Provide the (x, y) coordinate of the cell's center where the given text is located.  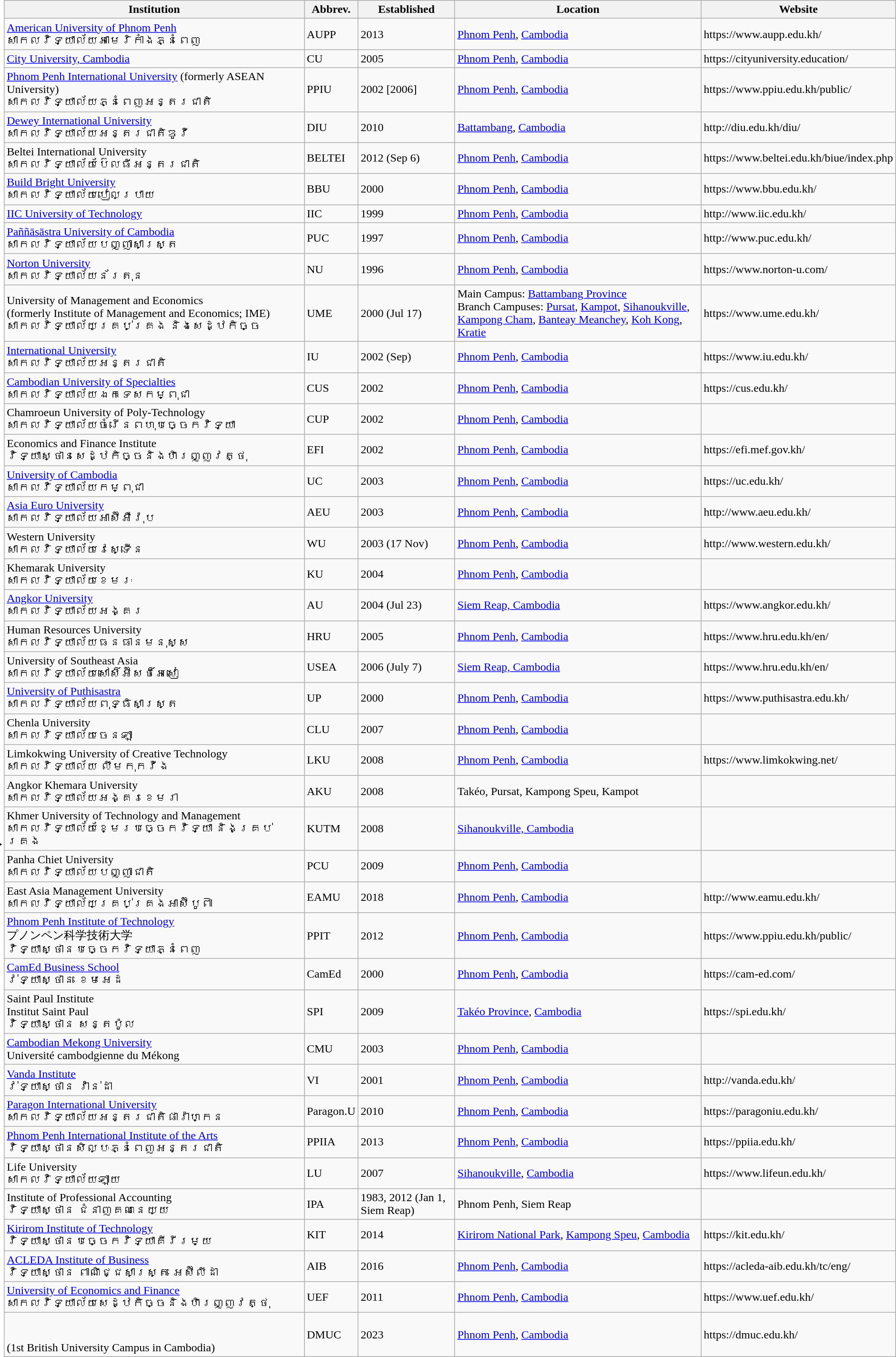
EFI (331, 450)
LU (331, 1173)
Kirirom Institute of Technologyវិទ្យាស្ថានបច្ចេកវិទ្យាគីរីរម្យ (154, 1235)
CU (331, 59)
Takéo Province, Cambodia (578, 1011)
International Universityសាកលវិទ្យាល័យអន្តរជាតិ (154, 357)
UP (331, 698)
LKU (331, 760)
http://www.puc.edu.kh/ (798, 238)
Cambodian University of Specialtiesសាកលវិទ្យាល័យឯកទេសកម្ពុជា (154, 388)
https://www.angkor.edu.kh/ (798, 605)
http://diu.edu.kh/diu/ (798, 127)
https://efi.mef.gov.kh/ (798, 450)
University of Cambodiaសាកលវិទ្យាល័យកម្ពុជា (154, 481)
Paññāsāstra University of Cambodiaសាកលវិទ្យាល័យបញ្ញាសាស្ត្រ (154, 238)
BBU (331, 189)
PUC (331, 238)
CMU (331, 1049)
Takéo, Pursat, Kampong Speu, Kampot (578, 791)
1997 (406, 238)
1996 (406, 269)
Khemarak Universityសាកលវិទ្យាល័យខេមរៈ (154, 574)
AKU (331, 791)
IIC (331, 214)
PPIT (331, 936)
KU (331, 574)
https://spi.edu.kh/ (798, 1011)
USEA (331, 667)
CamEd Business Schoolវ់ទ្យាស្ថាន ខេមអេដ (154, 974)
2004 (Jul 23) (406, 605)
Norton University សាកលវិទ្យាល័យន័រតុន (154, 269)
City University, Cambodia (154, 59)
2018 (406, 897)
DIU (331, 127)
KUTM (331, 828)
Saint Paul InstituteInstitut Saint Paulវិទ្យាស្ថាន សន្តប៉ូល (154, 1011)
https://www.bbu.edu.kh/ (798, 189)
Abbrev. (331, 10)
PCU (331, 866)
http://www.iic.edu.kh/ (798, 214)
https://www.beltei.edu.kh/biue/index.php (798, 158)
CLU (331, 729)
IIC University of Technology (154, 214)
Paragon.U (331, 1111)
East Asia Management Universityសាកលវិទ្យាល័យគ្រប់គ្រងអាស៊ីបូព៑ា (154, 897)
(1st British University Campus in Cambodia) (154, 1335)
Limkokwing University of Creative Technologyសាកលវិទ្យាល័យ លឹមកុកវីង (154, 760)
https://paragoniu.edu.kh/ (798, 1111)
Phnom Penh, Siem Reap (578, 1204)
CUS (331, 388)
Build Bright Universityសាកលវិទ្យាល័យបៀលប្រាយ (154, 189)
Phnom Penh International Institute of the Artsវិទ្យាស្ថានសិល្បៈភ្នំពេញអន្តរជាតិ (154, 1142)
AUPP (331, 34)
http://www.western.edu.kh/ (798, 543)
Angkor Universityសាកលវិទ្យាល័យអង្គរ (154, 605)
AIB (331, 1266)
Asia Euro Universityសាកលវិទ្យាល័យអាស៊ីអឺរ៉ុប (154, 512)
Location (578, 10)
Main Campus: Battambang ProvinceBranch Campuses: Pursat, Kampot, Sihanoukville, Kampong Cham, Banteay Meanchey, Koh Kong, Kratie (578, 313)
PPIIA (331, 1142)
https://cam-ed.com/ (798, 974)
CamEd (331, 974)
2012 (Sep 6) (406, 158)
https://www.aupp.edu.kh/ (798, 34)
https://acleda-aib.edu.kh/tc/eng/ (798, 1266)
Paragon International Universityសាកលវិទ្យាល័យអន្តរជាតិផារ៉ាហ្កន (154, 1111)
University of Economics and Financeសាកលវិទ្យាល័យសេដ្ឋកិច្ចនិងហិរញ្ញវត្ថុ (154, 1297)
Phnom Penh Institute of Technologyプノンペン科学技術大学វិទ្យាស្ថានបច្ចេកវិទ្យាភ្នំពេញ (154, 936)
Cambodian Mekong UniversityUniversité cambodgienne du Mékong (154, 1049)
https://www.lifeun.edu.kh/ (798, 1173)
Western Universityសាកលវិទ្យាល័យវេស្ទើន (154, 543)
University of Southeast Asiaសាកលវិទ្យាល័យសៅស៏អ៊ីសថ៏អេសៀ (154, 667)
Institution (154, 10)
Economics and Finance Instituteវិទ្យាស្ថានសេដ្ឋកិច្ចនិងហិរញ្ញវត្ថុ (154, 450)
2003 (17 Nov) (406, 543)
https://www.puthisastra.edu.kh/ (798, 698)
https://dmuc.edu.kh/ (798, 1335)
https://ppiia.edu.kh/ (798, 1142)
DMUC (331, 1335)
NU (331, 269)
Angkor Khemara Universityសាកលវិទ្យាល័យអង្គរខេមរា (154, 791)
Beltei International University សាកលវិទ្យាល័យប៊ែលធីអន្តរជាតិ (154, 158)
PPIU (331, 90)
https://www.iu.edu.kh/ (798, 357)
2000 (Jul 17) (406, 313)
2016 (406, 1266)
UME (331, 313)
Vanda Instituteវ់ទ្យាស្ថាន វ៉ាន់ដា (154, 1080)
2002 (Sep) (406, 357)
University of Management and Economics(formerly Institute of Management and Economics; IME) សាកលវិទ្យាល័យគ្រប់គ្រង និងសេដ្ឋកិច្ច (154, 313)
CUP (331, 419)
https://www.uef.edu.kh/ (798, 1297)
2004 (406, 574)
EAMU (331, 897)
BELTEI (331, 158)
SPI (331, 1011)
2012 (406, 936)
KIT (331, 1235)
UEF (331, 1297)
https://uc.edu.kh/ (798, 481)
Dewey International Universityសាកលវិទ្យាល័យអន្តរជាតិឌូវី (154, 127)
1999 (406, 214)
Battambang, Cambodia (578, 127)
Life Universityសាកលវិទ្យាល័យឡាយ (154, 1173)
2023 (406, 1335)
https://www.norton-u.com/ (798, 269)
http://www.aeu.edu.kh/ (798, 512)
IU (331, 357)
2002 [2006] (406, 90)
Human Resources Universityសាកលវិទ្យាល័យធនធានមនុស្ស (154, 636)
Chenla Universityសាកលវិទ្យាល័យចេនឡា (154, 729)
2014 (406, 1235)
http://vanda.edu.kh/ (798, 1080)
2001 (406, 1080)
https://www.ume.edu.kh/ (798, 313)
1983, 2012 (Jan 1, Siem Reap) (406, 1204)
2006 (July 7) (406, 667)
ACLEDA Institute of Businessវិទ្យាស្ថាន ពាណិជ្ជសាស្រ្ត អេស៊ីលីដា (154, 1266)
http://www.eamu.edu.kh/ (798, 897)
Website (798, 10)
https://kit.edu.kh/ (798, 1235)
Kirirom National Park, Kampong Speu, Cambodia (578, 1235)
Khmer University of Technology and Managementសាកលវិទ្យាល័យខ្មែរបច្ចេកវិទ្យា និងគ្រប់គ្រង (154, 828)
2011 (406, 1297)
Established (406, 10)
https://cus.edu.kh/ (798, 388)
VI (331, 1080)
Phnom Penh International University (formerly ASEAN University)សាកលវិទ្យាល័យភ្នំពេញអន្តរជាតិ (154, 90)
American University of Phnom Penhសាកលវិទ្យាល័យអាមេរិកាំងភ្នំពេញ (154, 34)
University of Puthisastraសាកលវិទ្យាល័យពុទ្ធិសាស្ត្រ (154, 698)
IPA (331, 1204)
WU (331, 543)
https://cityuniversity.education/ (798, 59)
HRU (331, 636)
AU (331, 605)
https://www.limkokwing.net/ (798, 760)
AEU (331, 512)
Institute of Professional Accountingវិទ្យាស្ថាន ជំនាញគណនេយ្យ (154, 1204)
Panha Chiet Universityសាកលវិទ្យាល័យបញ្ញាជាតិ (154, 866)
Chamroeun University of Poly-Technologyសាកលវិទ្យាល័យចំរើនពហុបច្ចេកវិទ្យា (154, 419)
UC (331, 481)
